Pinpoint the cell where the given text exists, returning its [x, y] midpoint coordinate. 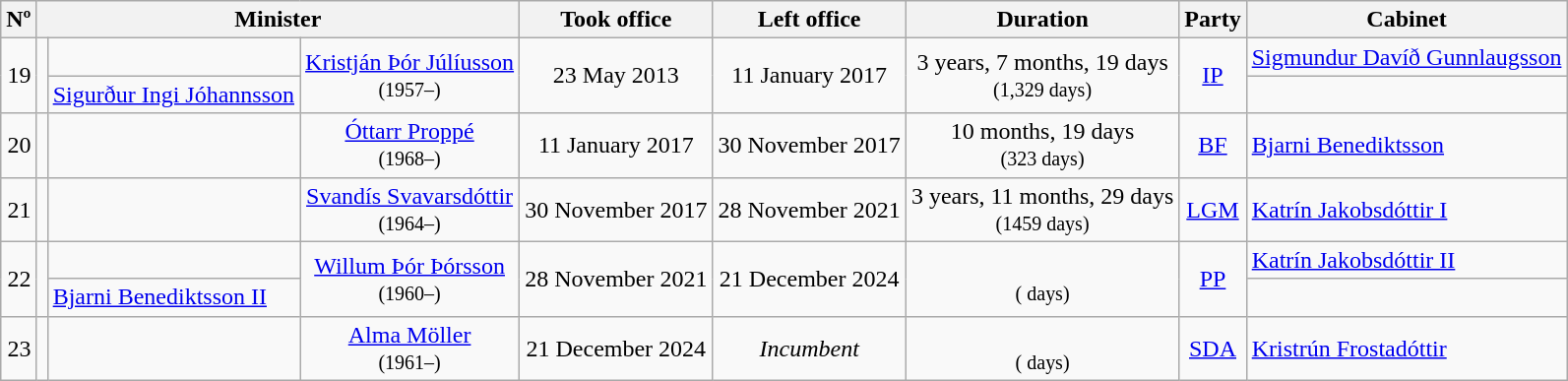
Sigmundur Davíð Gunnlaugsson [1407, 57]
Kristján Þór Júlíusson(1957–) [409, 76]
21 [19, 209]
Nº [19, 20]
Duration [1041, 20]
Cabinet [1407, 20]
Svandís Svavarsdóttir(1964–) [409, 209]
Katrín Jakobsdóttir II [1407, 260]
Bjarni Benediktsson [1407, 146]
Party [1213, 20]
PP [1213, 279]
BF [1213, 146]
23 May 2013 [616, 76]
Left office [809, 20]
Incumbent [809, 349]
Willum Þór Þórsson(1960–) [409, 279]
10 months, 19 days(323 days) [1041, 146]
Kristrún Frostadóttir [1407, 349]
3 years, 7 months, 19 days(1,329 days) [1041, 76]
20 [19, 146]
3 years, 11 months, 29 days(1459 days) [1041, 209]
IP [1213, 76]
LGM [1213, 209]
Minister [278, 20]
Took office [616, 20]
SDA [1213, 349]
22 [19, 279]
23 [19, 349]
Alma Möller(1961–) [409, 349]
19 [19, 76]
Sigurður Ingi Jóhannsson [173, 95]
Katrín Jakobsdóttir I [1407, 209]
Óttarr Proppé(1968–) [409, 146]
Bjarni Benediktsson II [173, 297]
